Scan for the cell matching the given text and deliver its (X, Y) coordinate at center. 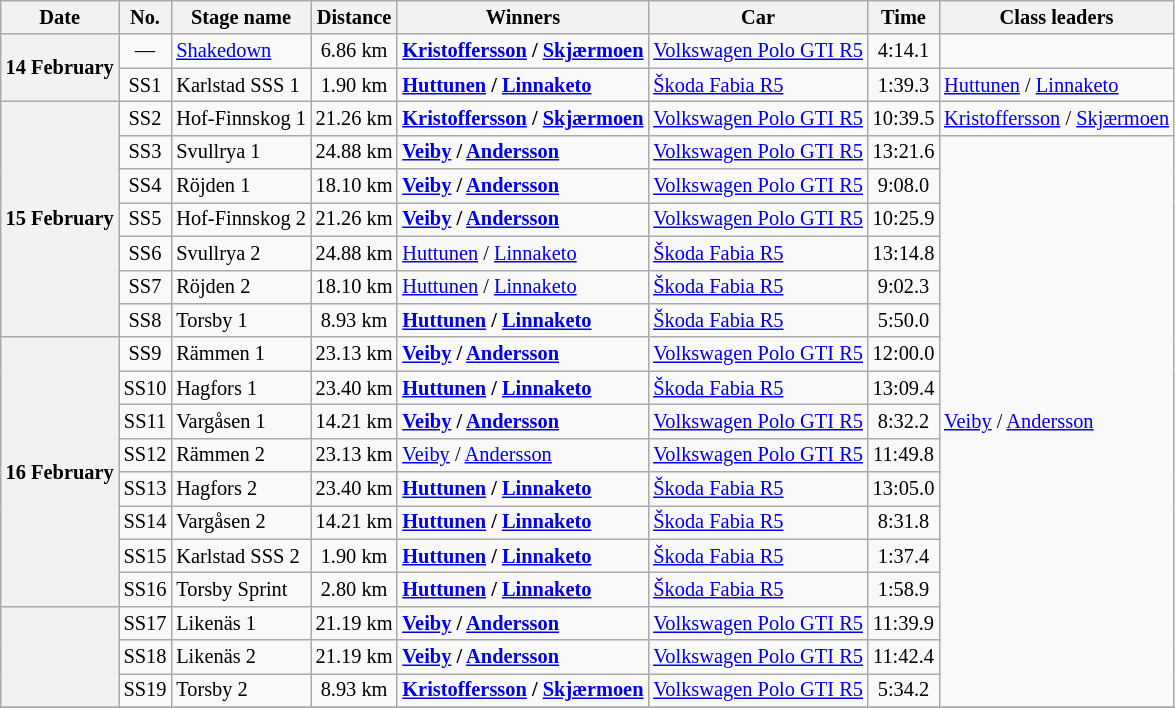
Hof-Finnskog 2 (240, 219)
SS1 (146, 85)
Vargåsen 1 (240, 421)
9:08.0 (904, 186)
16 February (60, 472)
SS19 (146, 690)
Distance (354, 17)
SS16 (146, 589)
Time (904, 17)
10:39.5 (904, 118)
1:37.4 (904, 556)
Karlstad SSS 1 (240, 85)
Car (758, 17)
Date (60, 17)
Torsby Sprint (240, 589)
No. (146, 17)
SS13 (146, 489)
SS15 (146, 556)
5:34.2 (904, 690)
SS5 (146, 219)
Winners (522, 17)
SS12 (146, 455)
11:42.4 (904, 657)
SS4 (146, 186)
13:14.8 (904, 253)
SS7 (146, 287)
SS9 (146, 354)
Hof-Finnskog 1 (240, 118)
8:31.8 (904, 522)
Likenäs 2 (240, 657)
SS14 (146, 522)
Svullrya 2 (240, 253)
SS3 (146, 152)
Hagfors 2 (240, 489)
Karlstad SSS 2 (240, 556)
13:21.6 (904, 152)
Hagfors 1 (240, 388)
Likenäs 1 (240, 623)
2.80 km (354, 589)
SS10 (146, 388)
Stage name (240, 17)
Shakedown (240, 51)
Vargåsen 2 (240, 522)
Röjden 1 (240, 186)
6.86 km (354, 51)
Rämmen 1 (240, 354)
9:02.3 (904, 287)
13:09.4 (904, 388)
SS6 (146, 253)
13:05.0 (904, 489)
4:14.1 (904, 51)
10:25.9 (904, 219)
14 February (60, 68)
Rämmen 2 (240, 455)
Röjden 2 (240, 287)
SS8 (146, 320)
11:49.8 (904, 455)
SS17 (146, 623)
15 February (60, 219)
Torsby 2 (240, 690)
1:58.9 (904, 589)
Torsby 1 (240, 320)
SS11 (146, 421)
1:39.3 (904, 85)
Class leaders (1056, 17)
SS18 (146, 657)
5:50.0 (904, 320)
8:32.2 (904, 421)
— (146, 51)
Svullrya 1 (240, 152)
11:39.9 (904, 623)
12:00.0 (904, 354)
SS2 (146, 118)
